Detect which cell encompasses the target text, then output its [X, Y] center coordinate. 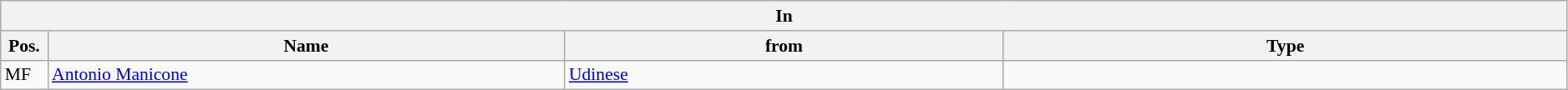
Antonio Manicone [306, 75]
Pos. [24, 46]
Name [306, 46]
Type [1285, 46]
Udinese [784, 75]
MF [24, 75]
from [784, 46]
In [784, 16]
